Identify which cell holds the provided text, then report its (x, y) central coordinate. 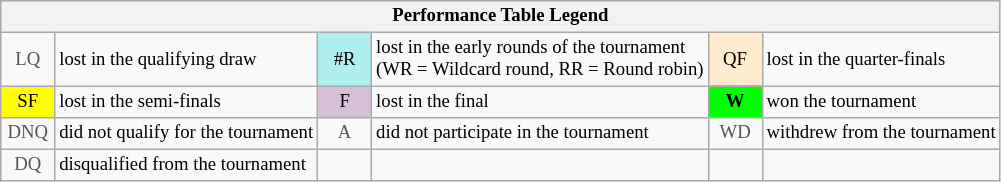
lost in the qualifying draw (186, 60)
lost in the early rounds of the tournament(WR = Wildcard round, RR = Round robin) (540, 60)
lost in the final (540, 102)
WD (735, 134)
lost in the quarter-finals (881, 60)
A (345, 134)
withdrew from the tournament (881, 134)
Performance Table Legend (500, 16)
disqualified from the tournament (186, 166)
DNQ (28, 134)
lost in the semi-finals (186, 102)
QF (735, 60)
F (345, 102)
SF (28, 102)
#R (345, 60)
DQ (28, 166)
won the tournament (881, 102)
LQ (28, 60)
W (735, 102)
did not qualify for the tournament (186, 134)
did not participate in the tournament (540, 134)
